Return [x, y] of the center of cell containing provided text 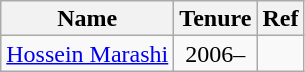
Hossein Marashi [88, 54]
Name [88, 18]
Tenure [216, 18]
2006– [216, 54]
Ref [280, 18]
